Scan for the cell matching the given text and deliver its [x, y] coordinate at center. 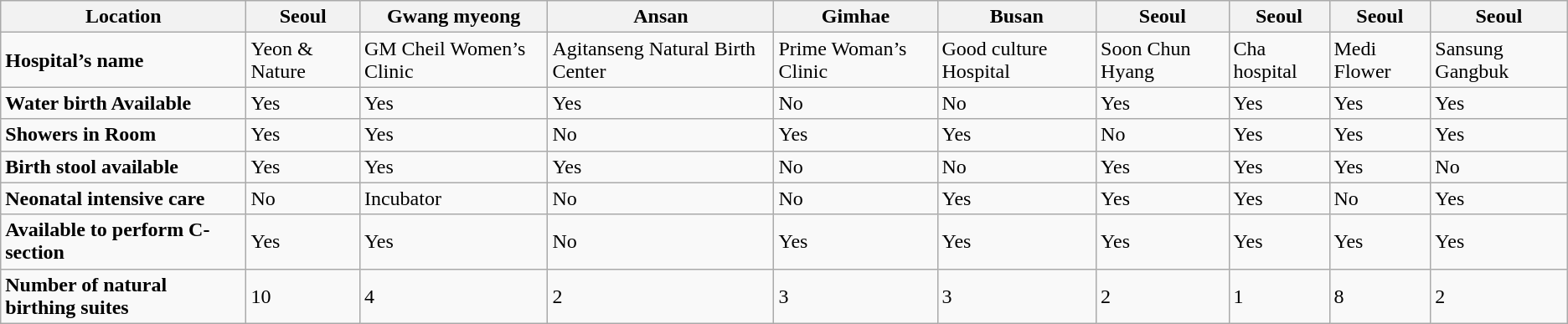
Good culture Hospital [1017, 60]
Neonatal intensive care [124, 198]
Showers in Room [124, 135]
4 [454, 296]
GM Cheil Women’s Clinic [454, 60]
Available to perform C-section [124, 241]
1 [1279, 296]
Medi Flower [1380, 60]
Yeon & Nature [303, 60]
Gimhae [856, 17]
8 [1380, 296]
Incubator [454, 198]
Soon Chun Hyang [1163, 60]
Gwang myeong [454, 17]
10 [303, 296]
Birth stool available [124, 167]
Water birth Available [124, 103]
Agitanseng Natural Birth Center [661, 60]
Cha hospital [1279, 60]
Prime Woman’s Clinic [856, 60]
Busan [1017, 17]
Sansung Gangbuk [1499, 60]
Number of natural birthing suites [124, 296]
Hospital’s name [124, 60]
Location [124, 17]
Ansan [661, 17]
